Capture the cell that displays the provided text and extract its [x, y] central coordinate. 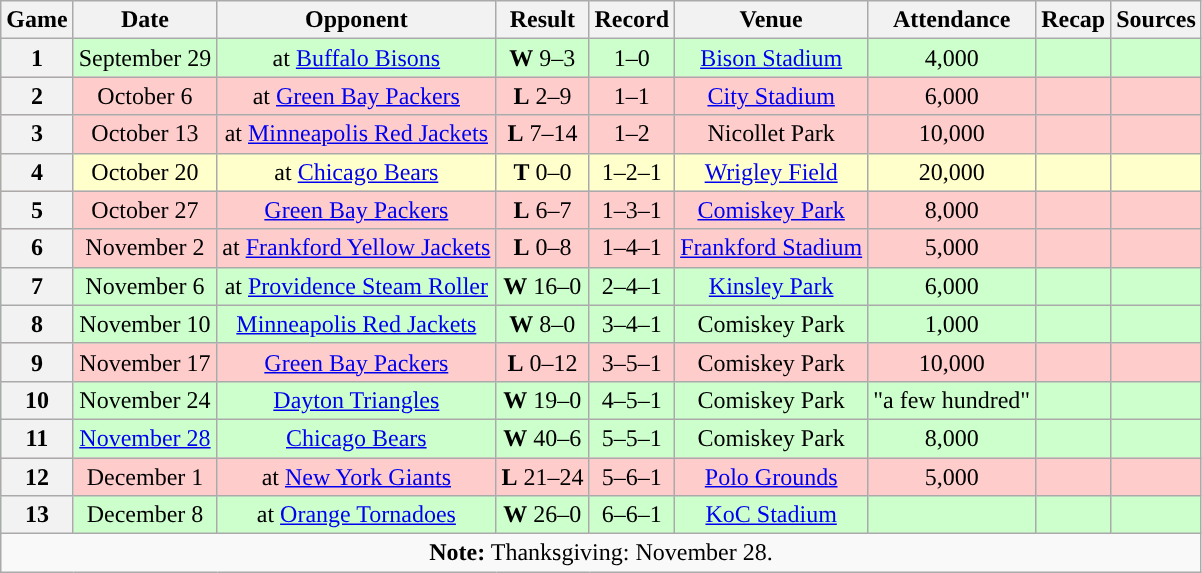
Opponent [356, 20]
at Frankford Yellow Jackets [356, 248]
Note: Thanksgiving: November 28. [602, 553]
12 [37, 477]
L 6–7 [542, 210]
9 [37, 362]
1–1 [632, 96]
1,000 [952, 324]
1–2 [632, 134]
W 16–0 [542, 286]
4–5–1 [632, 400]
5–5–1 [632, 438]
W 9–3 [542, 58]
W 40–6 [542, 438]
13 [37, 515]
Polo Grounds [772, 477]
December 8 [145, 515]
3 [37, 134]
City Stadium [772, 96]
at Orange Tornadoes [356, 515]
Nicollet Park [772, 134]
Bison Stadium [772, 58]
Result [542, 20]
Recap [1074, 20]
2–4–1 [632, 286]
T 0–0 [542, 172]
1–0 [632, 58]
L 21–24 [542, 477]
at New York Giants [356, 477]
November 24 [145, 400]
October 27 [145, 210]
November 28 [145, 438]
September 29 [145, 58]
6 [37, 248]
2 [37, 96]
December 1 [145, 477]
1–2–1 [632, 172]
Game [37, 20]
Kinsley Park [772, 286]
Date [145, 20]
20,000 [952, 172]
7 [37, 286]
at Green Bay Packers [356, 96]
Sources [1156, 20]
W 8–0 [542, 324]
1 [37, 58]
Dayton Triangles [356, 400]
5 [37, 210]
L 7–14 [542, 134]
4,000 [952, 58]
October 20 [145, 172]
L 0–8 [542, 248]
4 [37, 172]
5–6–1 [632, 477]
at Providence Steam Roller [356, 286]
Record [632, 20]
at Chicago Bears [356, 172]
Venue [772, 20]
1–4–1 [632, 248]
November 6 [145, 286]
"a few hundred" [952, 400]
11 [37, 438]
L 0–12 [542, 362]
November 2 [145, 248]
at Minneapolis Red Jackets [356, 134]
KoC Stadium [772, 515]
October 6 [145, 96]
10 [37, 400]
3–4–1 [632, 324]
Wrigley Field [772, 172]
Minneapolis Red Jackets [356, 324]
October 13 [145, 134]
6–6–1 [632, 515]
L 2–9 [542, 96]
W 26–0 [542, 515]
1–3–1 [632, 210]
W 19–0 [542, 400]
November 10 [145, 324]
Chicago Bears [356, 438]
Frankford Stadium [772, 248]
November 17 [145, 362]
3–5–1 [632, 362]
8 [37, 324]
Attendance [952, 20]
at Buffalo Bisons [356, 58]
